Scan for the cell matching the given text and deliver its [x, y] coordinate at center. 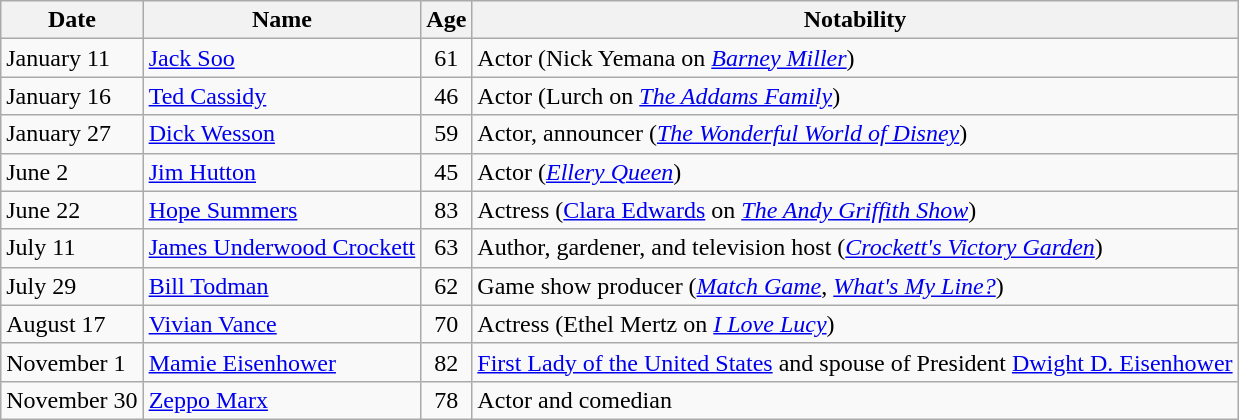
November 1 [72, 362]
46 [446, 96]
August 17 [72, 324]
59 [446, 134]
63 [446, 248]
Vivian Vance [282, 324]
July 11 [72, 248]
Mamie Eisenhower [282, 362]
45 [446, 172]
Actor (Nick Yemana on Barney Miller) [855, 58]
July 29 [72, 286]
January 16 [72, 96]
Jim Hutton [282, 172]
62 [446, 286]
Name [282, 20]
Author, gardener, and television host (Crockett's Victory Garden) [855, 248]
Age [446, 20]
Actor (Ellery Queen) [855, 172]
Dick Wesson [282, 134]
January 27 [72, 134]
Zeppo Marx [282, 400]
January 11 [72, 58]
James Underwood Crockett [282, 248]
78 [446, 400]
Date [72, 20]
Jack Soo [282, 58]
Ted Cassidy [282, 96]
November 30 [72, 400]
Hope Summers [282, 210]
Actress (Ethel Mertz on I Love Lucy) [855, 324]
70 [446, 324]
Actor, announcer (The Wonderful World of Disney) [855, 134]
Actress (Clara Edwards on The Andy Griffith Show) [855, 210]
Actor (Lurch on The Addams Family) [855, 96]
83 [446, 210]
61 [446, 58]
82 [446, 362]
June 2 [72, 172]
Game show producer (Match Game, What's My Line?) [855, 286]
June 22 [72, 210]
Bill Todman [282, 286]
First Lady of the United States and spouse of President Dwight D. Eisenhower [855, 362]
Actor and comedian [855, 400]
Notability [855, 20]
